Return (x, y) of the center of cell containing provided text 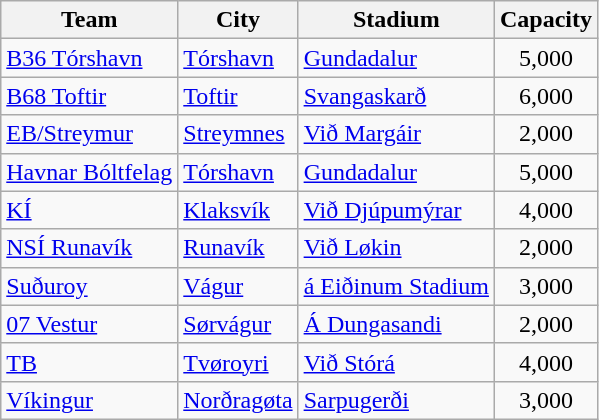
6,000 (546, 96)
Við Djúpumýrar (396, 210)
Capacity (546, 20)
Við Løkin (396, 248)
Sørvágur (238, 324)
Streymnes (238, 134)
Klaksvík (238, 210)
EB/Streymur (90, 134)
Á Dungasandi (396, 324)
Vágur (238, 286)
Við Margáir (396, 134)
B36 Tórshavn (90, 58)
Toftir (238, 96)
Sarpugerði (396, 400)
City (238, 20)
Norðragøta (238, 400)
Havnar Bóltfelag (90, 172)
07 Vestur (90, 324)
á Eiðinum Stadium (396, 286)
Tvøroyri (238, 362)
Víkingur (90, 400)
Team (90, 20)
NSÍ Runavík (90, 248)
KÍ (90, 210)
Runavík (238, 248)
TB (90, 362)
Stadium (396, 20)
B68 Toftir (90, 96)
Við Stórá (396, 362)
Suðuroy (90, 286)
Svangaskarð (396, 96)
